Find where the given text appears and provide that cell's center as (x, y) coordinate. 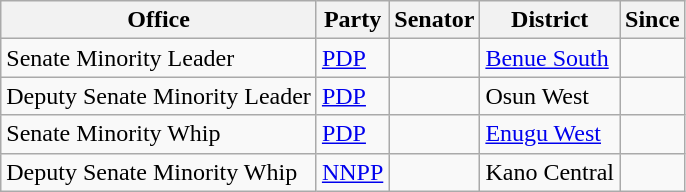
Senate Minority Whip (159, 134)
Benue South (550, 58)
Party (352, 20)
Kano Central (550, 172)
Osun West (550, 96)
District (550, 20)
Senate Minority Leader (159, 58)
Enugu West (550, 134)
Deputy Senate Minority Whip (159, 172)
Deputy Senate Minority Leader (159, 96)
Office (159, 20)
Senator (434, 20)
NNPP (352, 172)
Since (653, 20)
